Scan for the cell matching the given text and deliver its (x, y) coordinate at center. 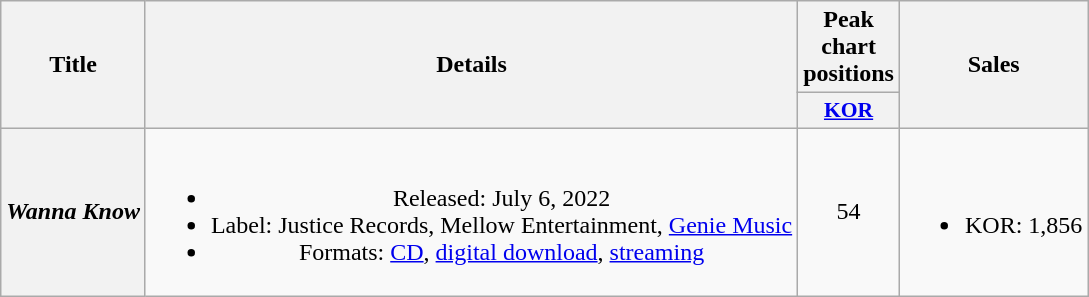
KOR: 1,856 (993, 212)
54 (849, 212)
Wanna Know (74, 212)
Title (74, 65)
Details (471, 65)
KOR (849, 111)
Peak chart positions (849, 47)
Sales (993, 65)
Released: July 6, 2022Label: Justice Records, Mellow Entertainment, Genie MusicFormats: CD, digital download, streaming (471, 212)
